Scan for the cell matching the given text and deliver its [X, Y] coordinate at center. 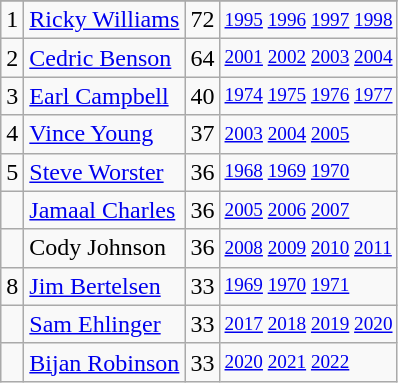
2017 2018 2019 2020 [308, 324]
2008 2009 2010 2011 [308, 248]
2020 2021 2022 [308, 362]
1969 1970 1971 [308, 286]
Jim Bertelsen [104, 286]
4 [12, 134]
64 [202, 58]
Bijan Robinson [104, 362]
Ricky Williams [104, 20]
72 [202, 20]
1968 1969 1970 [308, 172]
40 [202, 96]
Cody Johnson [104, 248]
2 [12, 58]
Cedric Benson [104, 58]
1 [12, 20]
1995 1996 1997 1998 [308, 20]
Earl Campbell [104, 96]
37 [202, 134]
3 [12, 96]
Steve Worster [104, 172]
Sam Ehlinger [104, 324]
2005 2006 2007 [308, 210]
1974 1975 1976 1977 [308, 96]
Vince Young [104, 134]
2003 2004 2005 [308, 134]
Jamaal Charles [104, 210]
8 [12, 286]
5 [12, 172]
2001 2002 2003 2004 [308, 58]
